Extract the [X, Y] coordinate from the center of the cell holding the provided text.  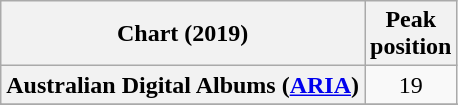
Peakposition [411, 34]
Australian Digital Albums (ARIA) [183, 85]
Chart (2019) [183, 34]
19 [411, 85]
